Find where the given text appears and provide that cell's center as (x, y) coordinate. 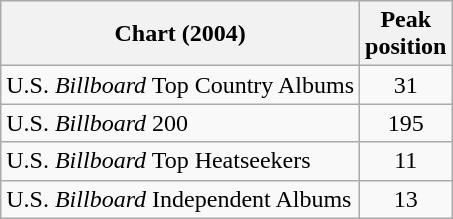
31 (406, 85)
Peakposition (406, 34)
Chart (2004) (180, 34)
U.S. Billboard Top Country Albums (180, 85)
13 (406, 199)
11 (406, 161)
U.S. Billboard Independent Albums (180, 199)
U.S. Billboard 200 (180, 123)
195 (406, 123)
U.S. Billboard Top Heatseekers (180, 161)
